For the text-containing cell, return its midpoint in [X, Y] coordinate format. 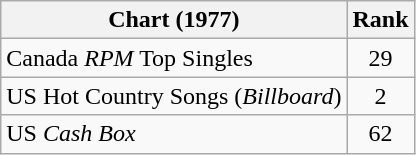
2 [380, 96]
US Cash Box [174, 134]
Chart (1977) [174, 20]
Rank [380, 20]
62 [380, 134]
29 [380, 58]
US Hot Country Songs (Billboard) [174, 96]
Canada RPM Top Singles [174, 58]
